Provide the [X, Y] coordinate of the cell's center where the given text is located.  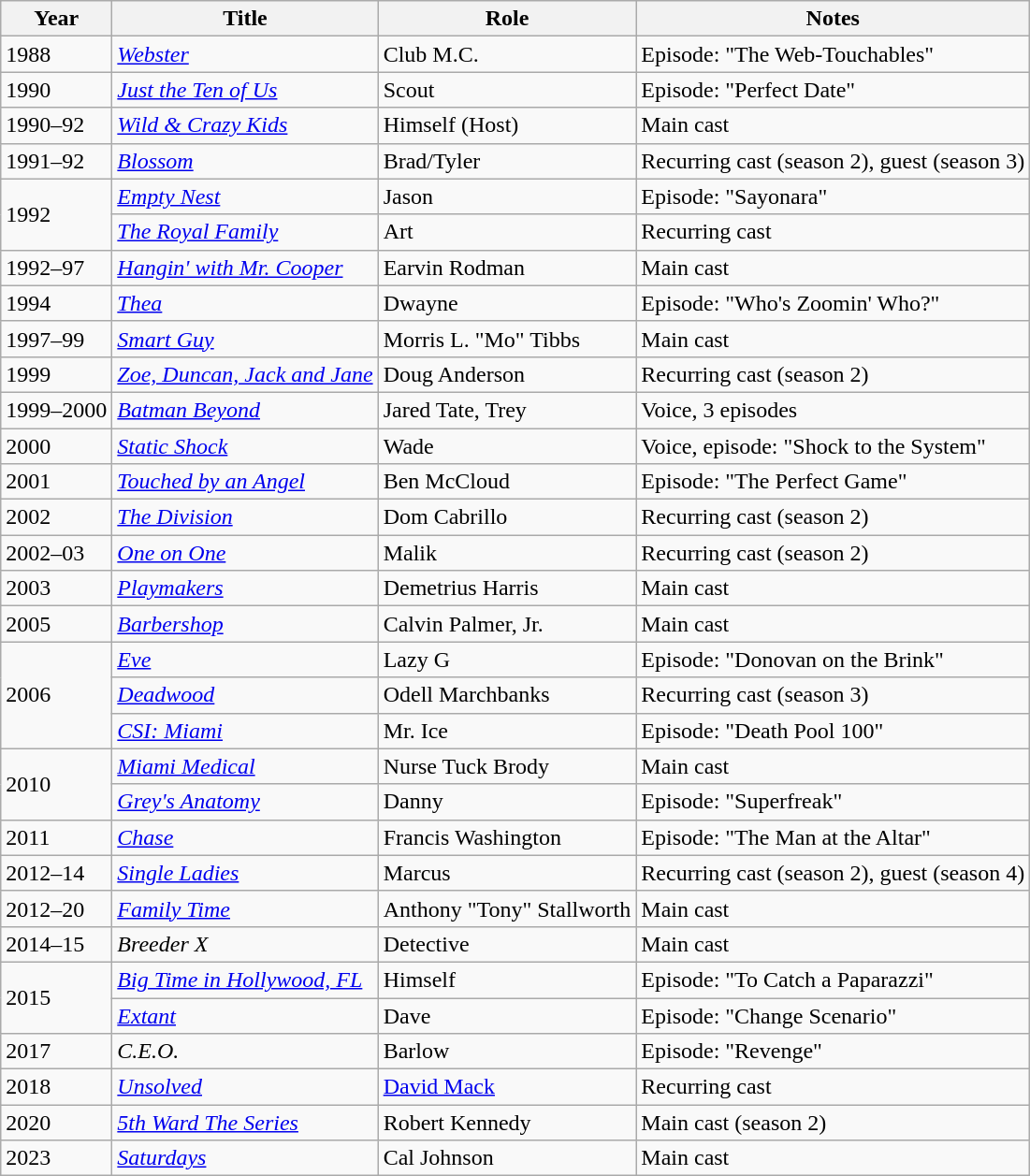
2020 [56, 1123]
Just the Ten of Us [245, 90]
1992–97 [56, 268]
Episode: "Sayonara" [833, 196]
Chase [245, 837]
Dwayne [507, 303]
Odell Marchbanks [507, 695]
Title [245, 19]
5th Ward The Series [245, 1123]
Empty Nest [245, 196]
Robert Kennedy [507, 1123]
2014–15 [56, 944]
1999 [56, 374]
Art [507, 232]
Episode: "The Web-Touchables" [833, 54]
Anthony "Tony" Stallworth [507, 908]
Touched by an Angel [245, 482]
Episode: "Who's Zoomin' Who?" [833, 303]
1999–2000 [56, 410]
Lazy G [507, 660]
Doug Anderson [507, 374]
Recurring cast (season 3) [833, 695]
Voice, 3 episodes [833, 410]
Wade [507, 446]
Calvin Palmer, Jr. [507, 624]
2006 [56, 695]
One on One [245, 553]
1990–92 [56, 125]
Dave [507, 1015]
Himself [507, 980]
2015 [56, 997]
Demetrius Harris [507, 588]
Recurring cast (season 2), guest (season 3) [833, 161]
1997–99 [56, 339]
Notes [833, 19]
Episode: "Perfect Date" [833, 90]
Earvin Rodman [507, 268]
Episode: "Donovan on the Brink" [833, 660]
2001 [56, 482]
Episode: "The Man at the Altar" [833, 837]
2023 [56, 1158]
Wild & Crazy Kids [245, 125]
Deadwood [245, 695]
1988 [56, 54]
Voice, episode: "Shock to the System" [833, 446]
Blossom [245, 161]
Episode: "The Perfect Game" [833, 482]
2000 [56, 446]
Static Shock [245, 446]
Family Time [245, 908]
Unsolved [245, 1087]
Jason [507, 196]
CSI: Miami [245, 731]
Club M.C. [507, 54]
Role [507, 19]
Scout [507, 90]
Batman Beyond [245, 410]
Recurring cast (season 2), guest (season 4) [833, 873]
Mr. Ice [507, 731]
Morris L. "Mo" Tibbs [507, 339]
Barlow [507, 1052]
Year [56, 19]
1991–92 [56, 161]
2010 [56, 784]
Main cast (season 2) [833, 1123]
Thea [245, 303]
Episode: "Change Scenario" [833, 1015]
Cal Johnson [507, 1158]
Webster [245, 54]
2002–03 [56, 553]
Smart Guy [245, 339]
Eve [245, 660]
2018 [56, 1087]
The Division [245, 517]
1992 [56, 214]
Playmakers [245, 588]
2005 [56, 624]
1990 [56, 90]
2012–20 [56, 908]
2017 [56, 1052]
Miami Medical [245, 766]
Grey's Anatomy [245, 802]
Episode: "Superfreak" [833, 802]
2011 [56, 837]
Hangin' with Mr. Cooper [245, 268]
Ben McCloud [507, 482]
David Mack [507, 1087]
Francis Washington [507, 837]
2012–14 [56, 873]
Marcus [507, 873]
Barbershop [245, 624]
Jared Tate, Trey [507, 410]
Episode: "To Catch a Paparazzi" [833, 980]
C.E.O. [245, 1052]
Zoe, Duncan, Jack and Jane [245, 374]
Dom Cabrillo [507, 517]
Nurse Tuck Brody [507, 766]
Big Time in Hollywood, FL [245, 980]
Malik [507, 553]
Detective [507, 944]
Saturdays [245, 1158]
Extant [245, 1015]
2003 [56, 588]
Brad/Tyler [507, 161]
2002 [56, 517]
1994 [56, 303]
The Royal Family [245, 232]
Episode: "Death Pool 100" [833, 731]
Single Ladies [245, 873]
Episode: "Revenge" [833, 1052]
Breeder X [245, 944]
Himself (Host) [507, 125]
Danny [507, 802]
